Search for the cell housing the specified text and yield its (X, Y) center coordinate. 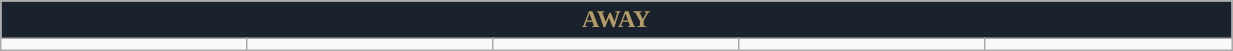
AWAY (616, 20)
